Detect which cell encompasses the target text, then output its (x, y) center coordinate. 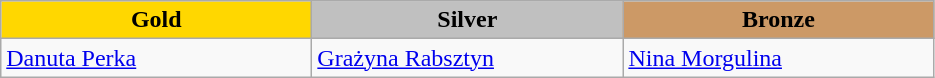
Danuta Perka (156, 58)
Silver (468, 20)
Nina Morgulina (778, 58)
Grażyna Rabsztyn (468, 58)
Bronze (778, 20)
Gold (156, 20)
